Search for the cell housing the specified text and yield its (X, Y) center coordinate. 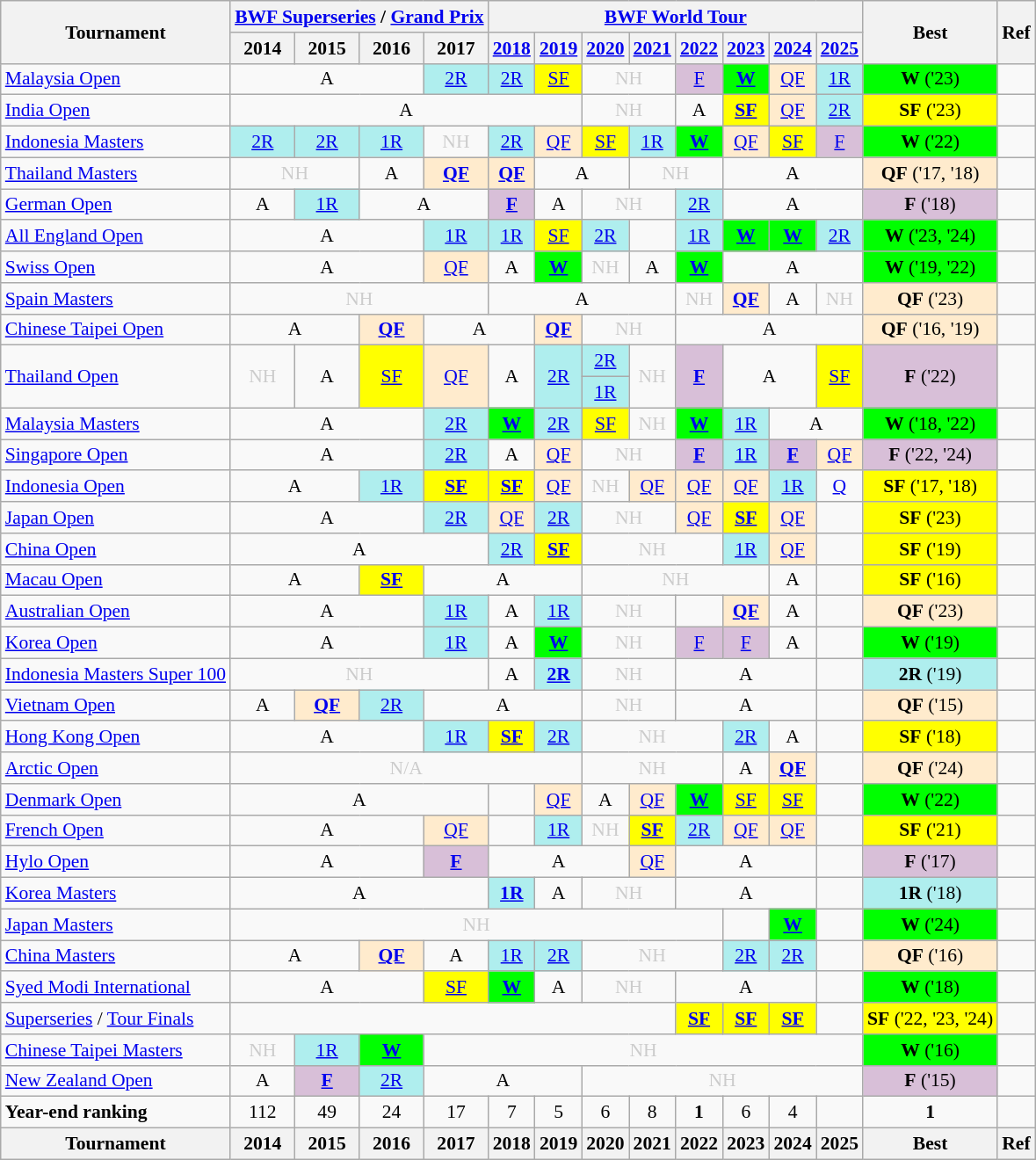
W ('18, '22) (930, 424)
German Open (116, 205)
112 (262, 1113)
F ('15) (930, 1081)
SF ('18) (930, 737)
7 (511, 1113)
Malaysia Open (116, 79)
Syed Modi International (116, 988)
Korea Masters (116, 894)
Malaysia Masters (116, 424)
QF ('16, '19) (930, 330)
All England Open (116, 236)
Japan Open (116, 518)
China Masters (116, 956)
Q (840, 487)
Singapore Open (116, 455)
Thailand Open (116, 376)
French Open (116, 830)
W ('16) (930, 1050)
SF ('19) (930, 549)
SF ('21) (930, 830)
Indonesia Masters Super 100 (116, 674)
SF ('17, '18) (930, 487)
Hylo Open (116, 862)
W ('19, '22) (930, 267)
W ('23) (930, 79)
F ('22, '24) (930, 455)
Swiss Open (116, 267)
Spain Masters (116, 299)
Macau Open (116, 580)
F ('22) (930, 376)
BWF Superseries / Grand Prix (359, 17)
Indonesia Open (116, 487)
24 (392, 1113)
China Open (116, 549)
SF ('22, '23, '24) (930, 1019)
2R ('19) (930, 674)
8 (652, 1113)
W ('19) (930, 643)
Vietnam Open (116, 706)
F ('17) (930, 862)
New Zealand Open (116, 1081)
Year-end ranking (116, 1113)
4 (793, 1113)
5 (559, 1113)
17 (455, 1113)
QF ('15) (930, 706)
Chinese Taipei Masters (116, 1050)
BWF World Tour (676, 17)
Australian Open (116, 612)
Korea Open (116, 643)
W ('18) (930, 988)
49 (327, 1113)
Japan Masters (116, 924)
Hong Kong Open (116, 737)
SF ('16) (930, 580)
Thailand Masters (116, 173)
W ('23, '24) (930, 236)
Chinese Taipei Open (116, 330)
Indonesia Masters (116, 142)
W ('24) (930, 924)
QF ('24) (930, 768)
QF ('17, '18) (930, 173)
Denmark Open (116, 800)
1R ('18) (930, 894)
Arctic Open (116, 768)
N/A (406, 768)
QF ('16) (930, 956)
Superseries / Tour Finals (116, 1019)
India Open (116, 111)
F ('18) (930, 205)
